Detect which cell encompasses the target text, then output its [X, Y] center coordinate. 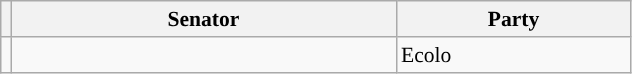
Party [514, 19]
Senator [204, 19]
Ecolo [514, 55]
